Pinpoint the cell where the given text exists, returning its [X, Y] midpoint coordinate. 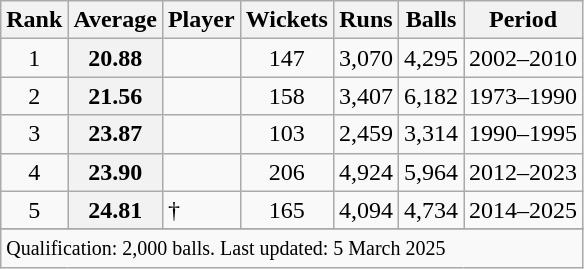
† [201, 210]
3,070 [366, 58]
Qualification: 2,000 balls. Last updated: 5 March 2025 [292, 248]
5,964 [430, 172]
2014–2025 [524, 210]
21.56 [116, 96]
4,734 [430, 210]
1 [34, 58]
165 [286, 210]
158 [286, 96]
4,295 [430, 58]
4 [34, 172]
Balls [430, 20]
24.81 [116, 210]
2,459 [366, 134]
1990–1995 [524, 134]
1973–1990 [524, 96]
Period [524, 20]
Wickets [286, 20]
Player [201, 20]
6,182 [430, 96]
Rank [34, 20]
3,314 [430, 134]
23.90 [116, 172]
206 [286, 172]
103 [286, 134]
2012–2023 [524, 172]
3 [34, 134]
5 [34, 210]
4,094 [366, 210]
23.87 [116, 134]
Average [116, 20]
20.88 [116, 58]
147 [286, 58]
2002–2010 [524, 58]
Runs [366, 20]
2 [34, 96]
3,407 [366, 96]
4,924 [366, 172]
